For the text-containing cell, return its midpoint in (X, Y) coordinate format. 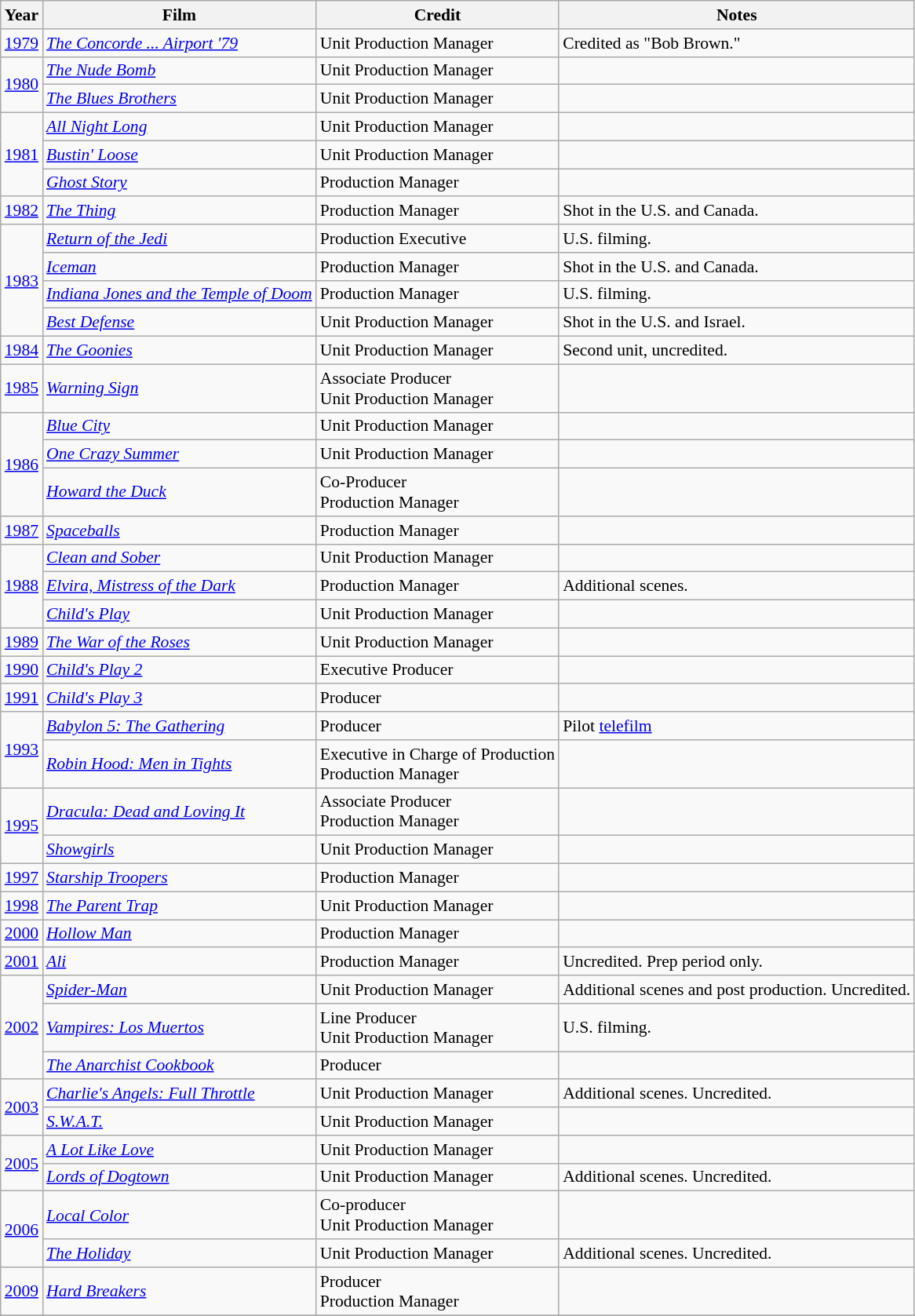
1988 (22, 585)
1995 (22, 826)
Starship Troopers (179, 878)
Lords of Dogtown (179, 1177)
Credit (438, 15)
Associate ProducerUnit Production Manager (438, 388)
Credited as "Bob Brown." (736, 43)
Spider-Man (179, 990)
1993 (22, 750)
Local Color (179, 1215)
2002 (22, 1027)
The Parent Trap (179, 906)
1991 (22, 698)
Clean and Sober (179, 558)
Robin Hood: Men in Tights (179, 764)
All Night Long (179, 127)
One Crazy Summer (179, 454)
Warning Sign (179, 388)
1982 (22, 211)
Child's Play (179, 614)
1983 (22, 280)
Co-ProducerProduction Manager (438, 493)
1997 (22, 878)
Howard the Duck (179, 493)
Second unit, uncredited. (736, 351)
Charlie's Angels: Full Throttle (179, 1094)
Production Executive (438, 239)
Hollow Man (179, 934)
The Anarchist Cookbook (179, 1066)
Child's Play 3 (179, 698)
Pilot telefilm (736, 726)
Additional scenes and post production. Uncredited. (736, 990)
Hard Breakers (179, 1292)
Notes (736, 15)
1989 (22, 642)
Year (22, 15)
1984 (22, 351)
2009 (22, 1292)
Line ProducerUnit Production Manager (438, 1028)
Babylon 5: The Gathering (179, 726)
2001 (22, 962)
1979 (22, 43)
1981 (22, 155)
Showgirls (179, 850)
1986 (22, 464)
2005 (22, 1163)
1998 (22, 906)
Dracula: Dead and Loving It (179, 811)
2000 (22, 934)
Return of the Jedi (179, 239)
2003 (22, 1108)
The War of the Roses (179, 642)
Executive in Charge of ProductionProduction Manager (438, 764)
Film (179, 15)
The Blues Brothers (179, 99)
S.W.A.T. (179, 1121)
Elvira, Mistress of the Dark (179, 586)
1990 (22, 670)
Iceman (179, 267)
The Thing (179, 211)
Shot in the U.S. and Israel. (736, 323)
Spaceballs (179, 530)
The Nude Bomb (179, 71)
Vampires: Los Muertos (179, 1028)
Child's Play 2 (179, 670)
Blue City (179, 426)
The Holiday (179, 1253)
2006 (22, 1229)
Uncredited. Prep period only. (736, 962)
Ghost Story (179, 183)
Bustin' Loose (179, 155)
The Concorde ... Airport '79 (179, 43)
Ali (179, 962)
1985 (22, 388)
Co-producerUnit Production Manager (438, 1215)
Executive Producer (438, 670)
Best Defense (179, 323)
1987 (22, 530)
Associate ProducerProduction Manager (438, 811)
Additional scenes. (736, 586)
ProducerProduction Manager (438, 1292)
Indiana Jones and the Temple of Doom (179, 294)
The Goonies (179, 351)
1980 (22, 85)
A Lot Like Love (179, 1150)
